Find where the given text appears and provide that cell's center as [x, y] coordinate. 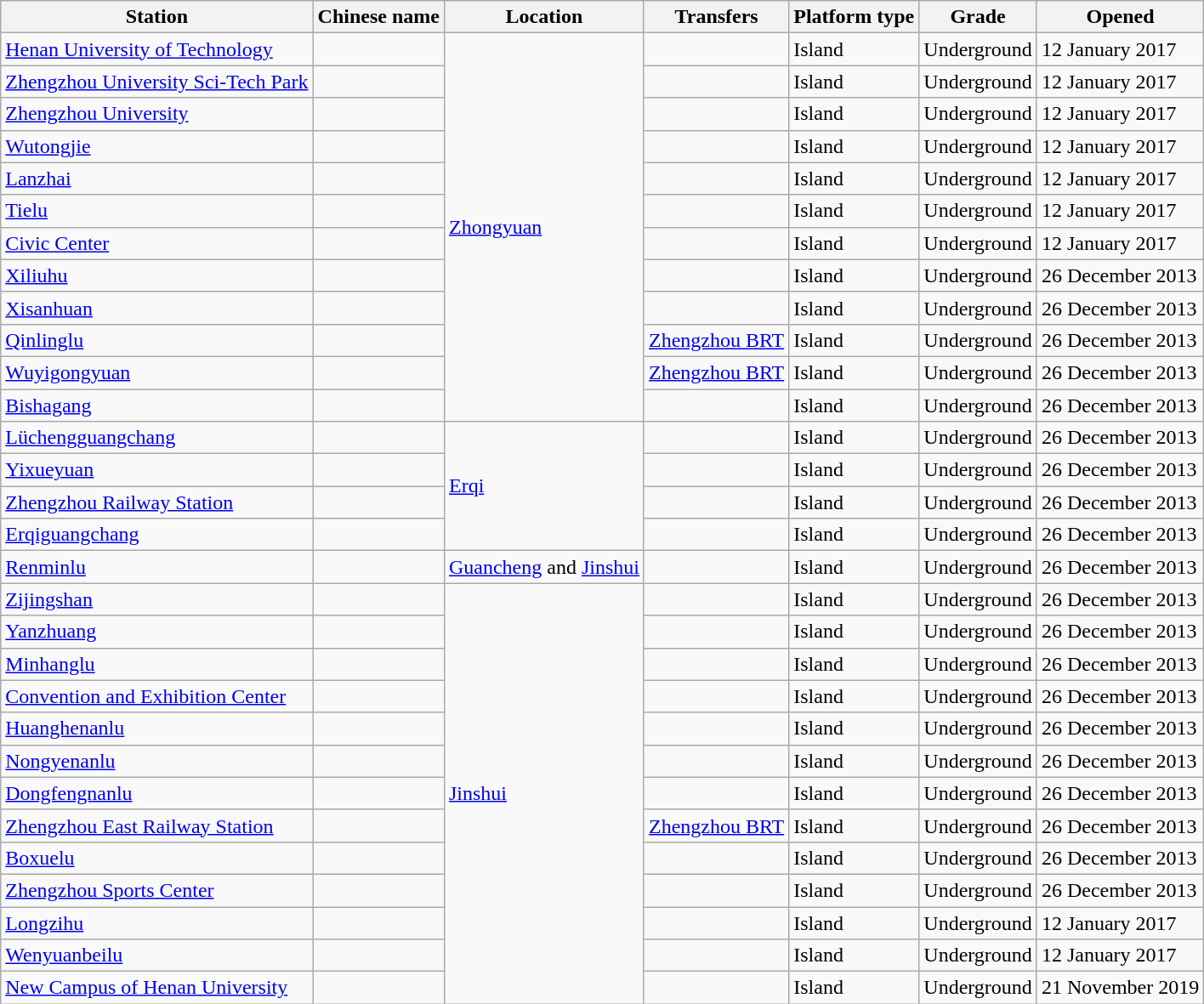
Zhongyuan [544, 228]
Transfers [716, 17]
Bishagang [156, 406]
Nongyenanlu [156, 761]
Xisanhuan [156, 308]
Location [544, 17]
Zhengzhou Railway Station [156, 502]
Wuyigongyuan [156, 372]
Erqiguangchang [156, 535]
Guancheng and Jinshui [544, 567]
Lanzhai [156, 179]
Chinese name [378, 17]
Boxuelu [156, 858]
Huanghenanlu [156, 729]
Zijingshan [156, 599]
Tielu [156, 211]
Xiliuhu [156, 275]
Zhengzhou University Sci-Tech Park [156, 82]
Convention and Exhibition Center [156, 696]
Renminlu [156, 567]
Grade [978, 17]
Yanzhuang [156, 632]
Zhengzhou East Railway Station [156, 825]
Zhengzhou University [156, 114]
Erqi [544, 486]
Wutongjie [156, 146]
Henan University of Technology [156, 49]
Yixueyuan [156, 470]
Wenyuanbeilu [156, 956]
Longzihu [156, 922]
Platform type [854, 17]
Dongfengnanlu [156, 793]
Civic Center [156, 243]
Minhanglu [156, 664]
Opened [1120, 17]
Jinshui [544, 794]
New Campus of Henan University [156, 988]
Lüchengguangchang [156, 438]
Qinlinglu [156, 340]
Station [156, 17]
Zhengzhou Sports Center [156, 890]
21 November 2019 [1120, 988]
